Capture the cell that displays the provided text and extract its [X, Y] central coordinate. 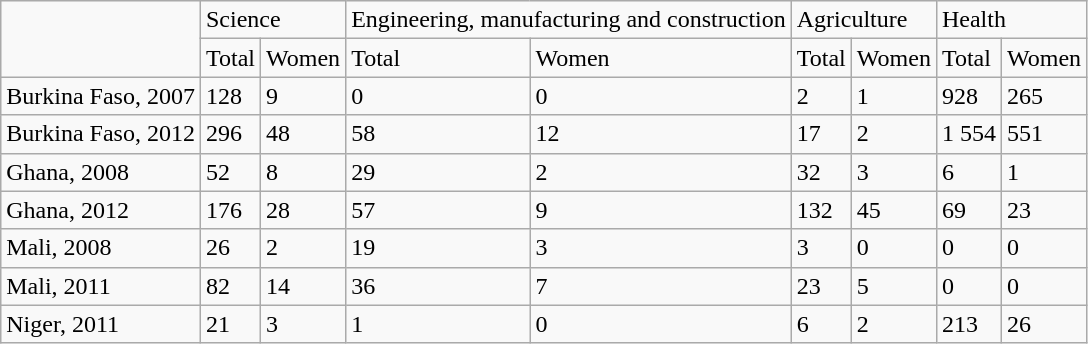
296 [230, 134]
57 [438, 210]
5 [894, 286]
52 [230, 172]
132 [821, 210]
Burkina Faso, 2007 [101, 96]
32 [821, 172]
8 [304, 172]
28 [304, 210]
128 [230, 96]
48 [304, 134]
Mali, 2008 [101, 248]
1 554 [968, 134]
58 [438, 134]
Ghana, 2008 [101, 172]
213 [968, 324]
Health [1011, 20]
29 [438, 172]
Mali, 2011 [101, 286]
19 [438, 248]
14 [304, 286]
Niger, 2011 [101, 324]
551 [1044, 134]
Agriculture [864, 20]
7 [660, 286]
69 [968, 210]
928 [968, 96]
176 [230, 210]
82 [230, 286]
Science [272, 20]
Burkina Faso, 2012 [101, 134]
12 [660, 134]
21 [230, 324]
265 [1044, 96]
45 [894, 210]
17 [821, 134]
Ghana, 2012 [101, 210]
Engineering, manufacturing and construction [569, 20]
36 [438, 286]
